Locate the cell with the specified text and output its (X, Y) center coordinate. 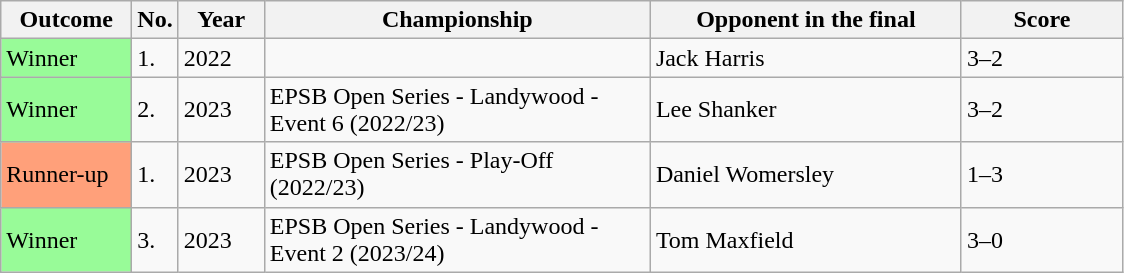
2022 (221, 58)
Score (1042, 20)
EPSB Open Series - Landywood - Event 6 (2022/23) (457, 110)
Year (221, 20)
3–0 (1042, 240)
Jack Harris (806, 58)
No. (155, 20)
Tom Maxfield (806, 240)
Daniel Womersley (806, 174)
EPSB Open Series - Landywood - Event 2 (2023/24) (457, 240)
3. (155, 240)
Lee Shanker (806, 110)
Outcome (66, 20)
1–3 (1042, 174)
Runner-up (66, 174)
2. (155, 110)
Championship (457, 20)
Opponent in the final (806, 20)
EPSB Open Series - Play-Off (2022/23) (457, 174)
